Return the [X, Y] coordinate for the center point of the cell that contains the specified text.  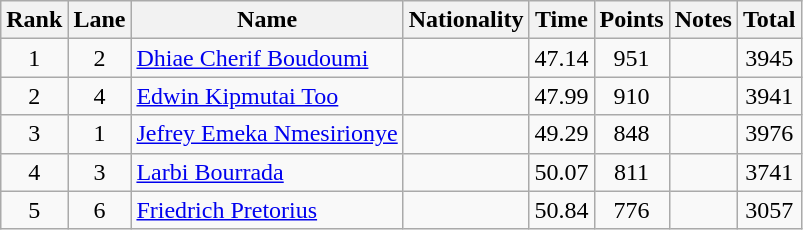
49.29 [562, 134]
3941 [769, 96]
Edwin Kipmutai Too [267, 96]
Rank [34, 20]
Time [562, 20]
6 [100, 210]
3945 [769, 58]
47.14 [562, 58]
776 [632, 210]
Points [632, 20]
50.07 [562, 172]
951 [632, 58]
848 [632, 134]
3976 [769, 134]
Dhiae Cherif Boudoumi [267, 58]
910 [632, 96]
Lane [100, 20]
Larbi Bourrada [267, 172]
Name [267, 20]
Notes [703, 20]
Nationality [466, 20]
50.84 [562, 210]
47.99 [562, 96]
Jefrey Emeka Nmesirionye [267, 134]
Total [769, 20]
3741 [769, 172]
3057 [769, 210]
5 [34, 210]
811 [632, 172]
Friedrich Pretorius [267, 210]
